Capture the cell that displays the provided text and extract its [X, Y] central coordinate. 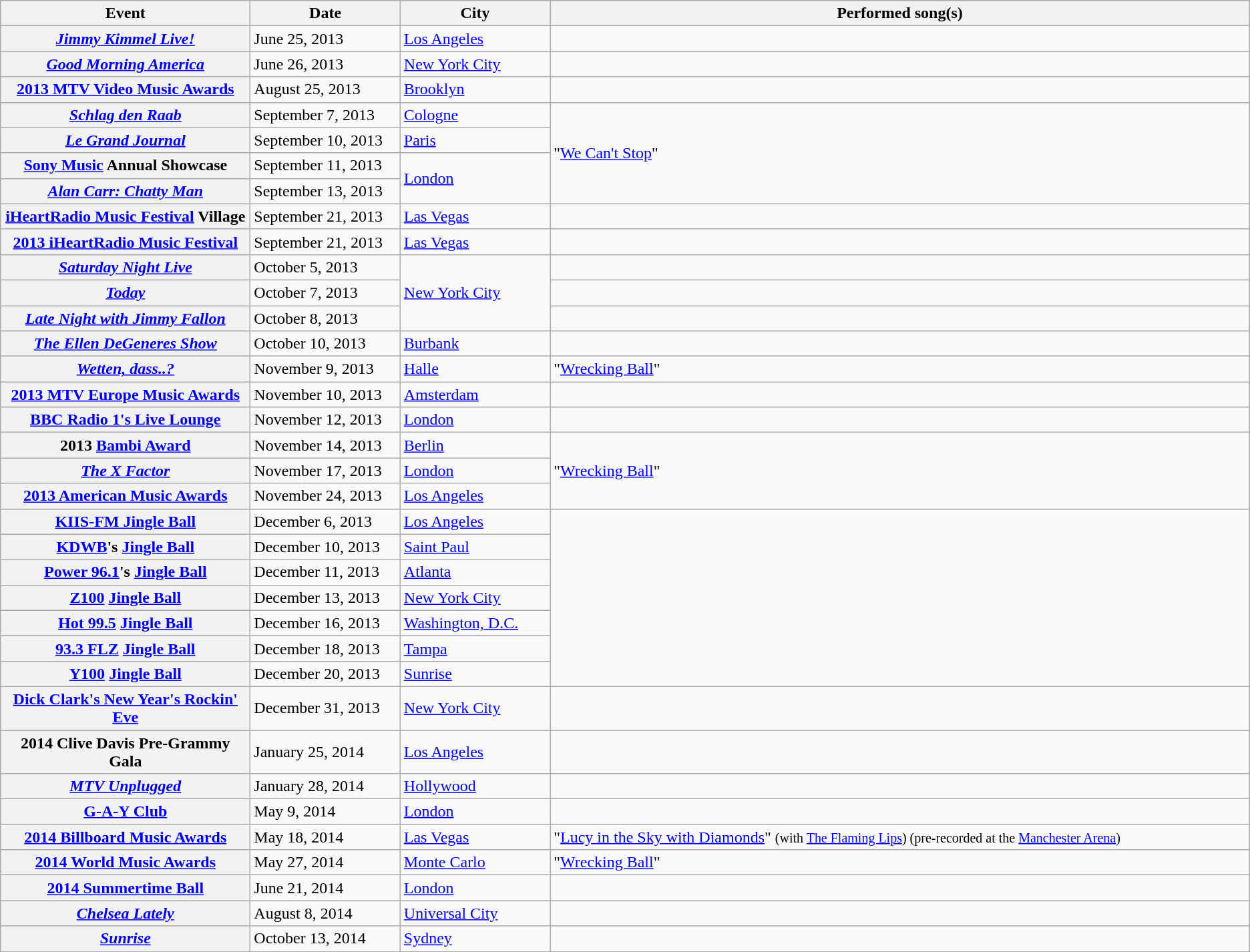
November 14, 2013 [325, 445]
December 6, 2013 [325, 521]
Late Night with Jimmy Fallon [126, 318]
Good Morning America [126, 64]
September 11, 2013 [325, 166]
KDWB's Jingle Ball [126, 547]
Le Grand Journal [126, 140]
Burbank [475, 344]
Cologne [475, 115]
June 25, 2013 [325, 39]
May 27, 2014 [325, 863]
2013 Bambi Award [126, 445]
October 7, 2013 [325, 292]
Tampa [475, 648]
October 10, 2013 [325, 344]
November 17, 2013 [325, 471]
BBC Radio 1's Live Lounge [126, 420]
MTV Unplugged [126, 786]
93.3 FLZ Jingle Ball [126, 648]
Today [126, 292]
Dick Clark's New Year's Rockin' Eve [126, 708]
Universal City [475, 913]
Y100 Jingle Ball [126, 674]
2013 American Music Awards [126, 496]
August 8, 2014 [325, 913]
2014 Summertime Ball [126, 888]
Sony Music Annual Showcase [126, 166]
Brooklyn [475, 89]
Performed song(s) [900, 13]
December 11, 2013 [325, 572]
January 28, 2014 [325, 786]
Sydney [475, 939]
City [475, 13]
October 13, 2014 [325, 939]
September 7, 2013 [325, 115]
November 12, 2013 [325, 420]
October 8, 2013 [325, 318]
Wetten, dass..? [126, 369]
KIIS-FM Jingle Ball [126, 521]
Jimmy Kimmel Live! [126, 39]
2013 iHeartRadio Music Festival [126, 242]
Amsterdam [475, 395]
2014 Billboard Music Awards [126, 837]
August 25, 2013 [325, 89]
2014 Clive Davis Pre-Grammy Gala [126, 752]
November 9, 2013 [325, 369]
September 10, 2013 [325, 140]
Hot 99.5 Jingle Ball [126, 623]
"We Can't Stop" [900, 153]
Halle [475, 369]
December 16, 2013 [325, 623]
The Ellen DeGeneres Show [126, 344]
The X Factor [126, 471]
December 18, 2013 [325, 648]
Hollywood [475, 786]
Paris [475, 140]
2014 World Music Awards [126, 863]
September 13, 2013 [325, 191]
Atlanta [475, 572]
Monte Carlo [475, 863]
Schlag den Raab [126, 115]
May 9, 2014 [325, 812]
"Lucy in the Sky with Diamonds" (with The Flaming Lips) (pre-recorded at the Manchester Arena) [900, 837]
Z100 Jingle Ball [126, 598]
June 21, 2014 [325, 888]
January 25, 2014 [325, 752]
Date [325, 13]
2013 MTV Video Music Awards [126, 89]
November 10, 2013 [325, 395]
iHeartRadio Music Festival Village [126, 216]
Chelsea Lately [126, 913]
November 24, 2013 [325, 496]
December 20, 2013 [325, 674]
Saturday Night Live [126, 267]
Berlin [475, 445]
Alan Carr: Chatty Man [126, 191]
December 31, 2013 [325, 708]
December 13, 2013 [325, 598]
Saint Paul [475, 547]
Power 96.1's Jingle Ball [126, 572]
October 5, 2013 [325, 267]
Washington, D.C. [475, 623]
Event [126, 13]
June 26, 2013 [325, 64]
G-A-Y Club [126, 812]
December 10, 2013 [325, 547]
May 18, 2014 [325, 837]
2013 MTV Europe Music Awards [126, 395]
